Provide the [X, Y] coordinate of the cell's center where the given text is located.  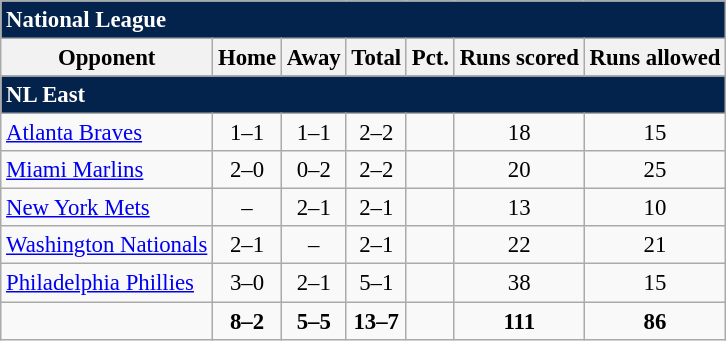
Total [376, 58]
10 [655, 208]
Home [248, 58]
5–5 [314, 321]
Pct. [430, 58]
8–2 [248, 321]
111 [519, 321]
13 [519, 208]
5–1 [376, 283]
Runs scored [519, 58]
New York Mets [107, 208]
Philadelphia Phillies [107, 283]
0–2 [314, 170]
18 [519, 133]
38 [519, 283]
21 [655, 245]
Opponent [107, 58]
22 [519, 245]
Runs allowed [655, 58]
Away [314, 58]
20 [519, 170]
2–0 [248, 170]
13–7 [376, 321]
NL East [364, 95]
Atlanta Braves [107, 133]
3–0 [248, 283]
Washington Nationals [107, 245]
86 [655, 321]
25 [655, 170]
National League [364, 20]
Miami Marlins [107, 170]
